Output the [X, Y] coordinate of the center of the cell containing the given text.  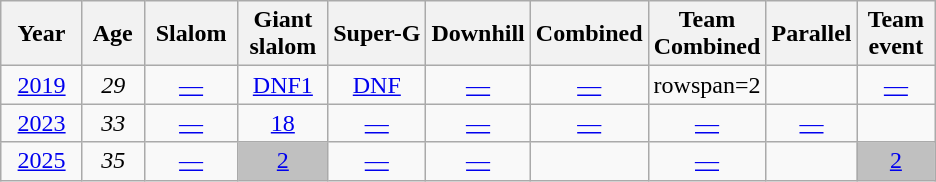
Super-G [377, 34]
2023 [42, 123]
33 [113, 123]
rowspan=2 [707, 85]
Downhill [478, 34]
TeamCombined [707, 34]
18 [283, 123]
DNF [377, 85]
Age [113, 34]
Parallel [812, 34]
Year [42, 34]
29 [113, 85]
Giant slalom [283, 34]
Combined [589, 34]
2025 [42, 161]
Team event [896, 34]
Slalom [191, 34]
35 [113, 161]
DNF1 [283, 85]
2019 [42, 85]
